Pinpoint the cell where the given text exists, returning its [X, Y] midpoint coordinate. 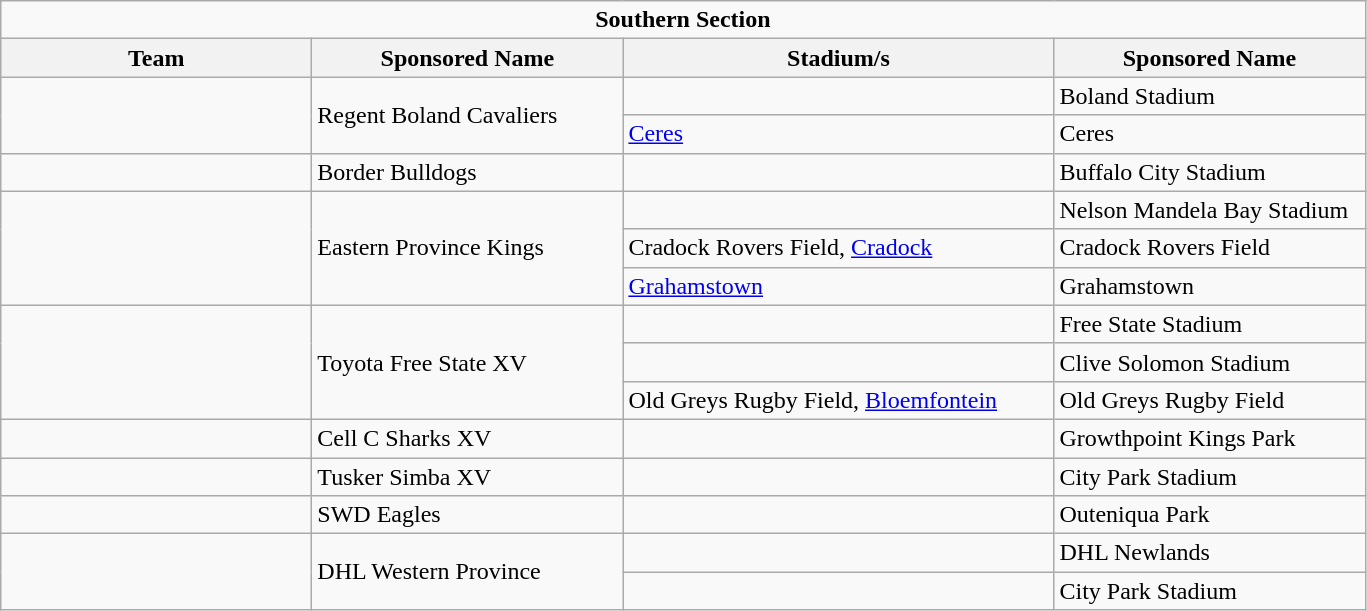
Nelson Mandela Bay Stadium [1210, 210]
Buffalo City Stadium [1210, 172]
Old Greys Rugby Field, Bloemfontein [838, 400]
Cradock Rovers Field [1210, 248]
Tusker Simba XV [468, 477]
Old Greys Rugby Field [1210, 400]
Southern Section [683, 20]
Toyota Free State XV [468, 362]
DHL Western Province [468, 572]
Border Bulldogs [468, 172]
Clive Solomon Stadium [1210, 362]
Stadium/s [838, 58]
Growthpoint Kings Park [1210, 438]
Team [156, 58]
Free State Stadium [1210, 324]
SWD Eagles [468, 515]
Boland Stadium [1210, 96]
Cradock Rovers Field, Cradock [838, 248]
DHL Newlands [1210, 553]
Outeniqua Park [1210, 515]
Regent Boland Cavaliers [468, 115]
Cell C Sharks XV [468, 438]
Eastern Province Kings [468, 248]
